Return the (X, Y) coordinate for the center point of the cell that contains the specified text.  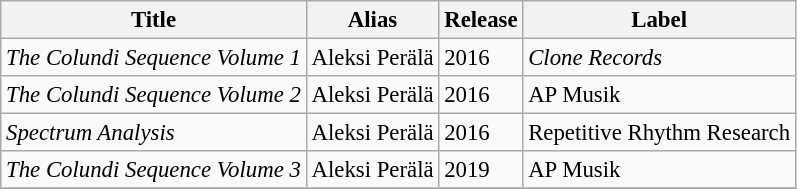
Alias (372, 20)
Spectrum Analysis (154, 133)
The Colundi Sequence Volume 2 (154, 95)
Title (154, 20)
Repetitive Rhythm Research (660, 133)
Clone Records (660, 58)
Label (660, 20)
The Colundi Sequence Volume 3 (154, 170)
Release (481, 20)
2019 (481, 170)
The Colundi Sequence Volume 1 (154, 58)
